Detect which cell encompasses the target text, then output its (x, y) center coordinate. 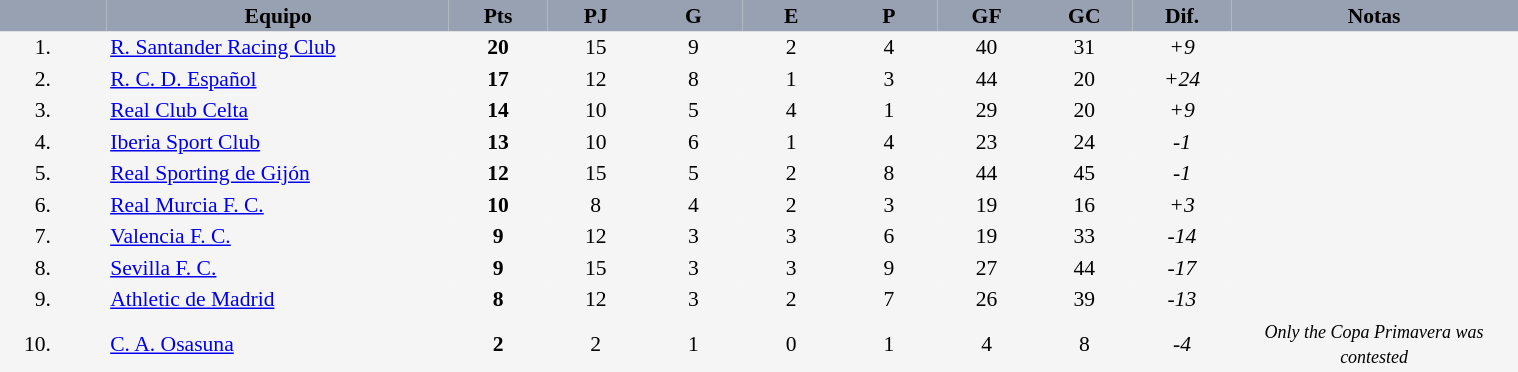
26 (987, 300)
Dif. (1182, 16)
40 (987, 48)
6. (28, 205)
9. (28, 300)
Real Murcia F. C. (278, 205)
+3 (1182, 205)
7. (28, 236)
GF (987, 16)
G (694, 16)
8. (28, 268)
Real Club Celta (278, 110)
4. (28, 142)
5. (28, 174)
-17 (1182, 268)
Real Sporting de Gijón (278, 174)
GC (1084, 16)
16 (1084, 205)
Sevilla F. C. (278, 268)
10. (28, 344)
39 (1084, 300)
Iberia Sport Club (278, 142)
R. C. D. Español (278, 79)
+24 (1182, 79)
3. (28, 110)
Notas (1374, 16)
13 (498, 142)
29 (987, 110)
-4 (1182, 344)
Valencia F. C. (278, 236)
1. (28, 48)
C. A. Osasuna (278, 344)
7 (889, 300)
14 (498, 110)
Only the Copa Primavera was contested (1374, 344)
Athletic de Madrid (278, 300)
-13 (1182, 300)
2. (28, 79)
E (791, 16)
0 (791, 344)
P (889, 16)
PJ (596, 16)
23 (987, 142)
R. Santander Racing Club (278, 48)
31 (1084, 48)
24 (1084, 142)
33 (1084, 236)
Pts (498, 16)
17 (498, 79)
45 (1084, 174)
27 (987, 268)
Equipo (278, 16)
-14 (1182, 236)
